Scan for the cell matching the given text and deliver its (x, y) coordinate at center. 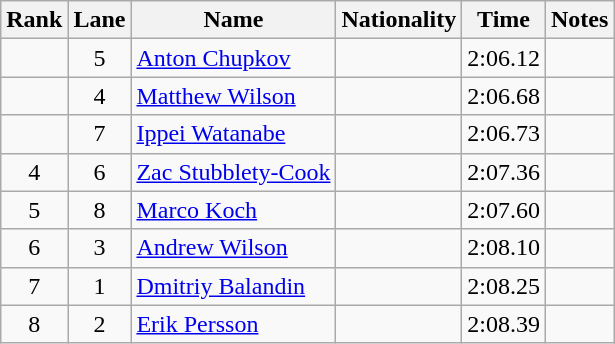
Matthew Wilson (234, 96)
2 (100, 324)
3 (100, 248)
Name (234, 20)
2:07.36 (504, 172)
Dmitriy Balandin (234, 286)
2:06.73 (504, 134)
Erik Persson (234, 324)
2:06.12 (504, 58)
2:08.10 (504, 248)
Ippei Watanabe (234, 134)
Zac Stubblety-Cook (234, 172)
Notes (579, 20)
Lane (100, 20)
Andrew Wilson (234, 248)
2:08.25 (504, 286)
2:07.60 (504, 210)
2:08.39 (504, 324)
Rank (34, 20)
Marco Koch (234, 210)
Anton Chupkov (234, 58)
Nationality (399, 20)
2:06.68 (504, 96)
1 (100, 286)
Time (504, 20)
